Detect which cell encompasses the target text, then output its (x, y) center coordinate. 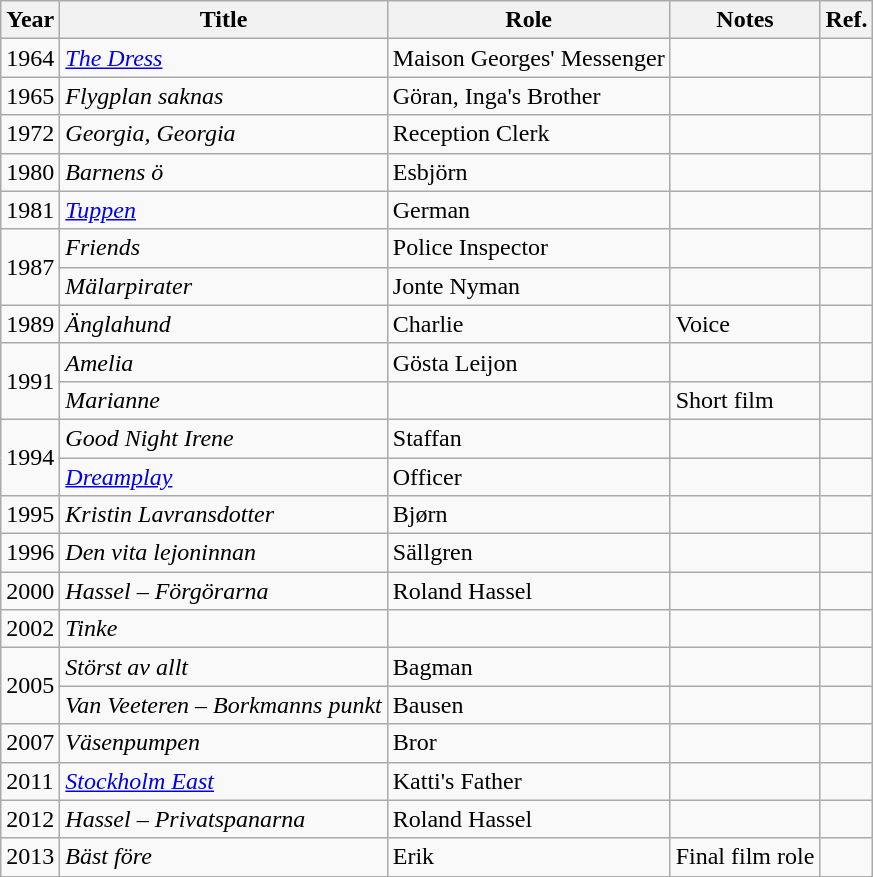
Stockholm East (224, 781)
Tinke (224, 629)
Reception Clerk (528, 134)
Hassel – Förgörarna (224, 591)
Marianne (224, 400)
Ref. (846, 20)
Gösta Leijon (528, 362)
Van Veeteren – Borkmanns punkt (224, 705)
Title (224, 20)
1991 (30, 381)
2002 (30, 629)
1980 (30, 172)
1994 (30, 457)
Notes (745, 20)
Flygplan saknas (224, 96)
Maison Georges' Messenger (528, 58)
Bausen (528, 705)
Friends (224, 248)
Georgia, Georgia (224, 134)
Bäst före (224, 857)
Year (30, 20)
Short film (745, 400)
Officer (528, 477)
Charlie (528, 324)
Bjørn (528, 515)
Sällgren (528, 553)
1995 (30, 515)
Tuppen (224, 210)
2011 (30, 781)
1989 (30, 324)
Den vita lejoninnan (224, 553)
2007 (30, 743)
Amelia (224, 362)
1981 (30, 210)
1987 (30, 267)
Mälarpirater (224, 286)
Bagman (528, 667)
1996 (30, 553)
Göran, Inga's Brother (528, 96)
Esbjörn (528, 172)
Katti's Father (528, 781)
Änglahund (224, 324)
1964 (30, 58)
Väsenpumpen (224, 743)
Police Inspector (528, 248)
Erik (528, 857)
Störst av allt (224, 667)
The Dress (224, 58)
Final film role (745, 857)
Hassel – Privatspanarna (224, 819)
Jonte Nyman (528, 286)
1965 (30, 96)
Barnens ö (224, 172)
German (528, 210)
Voice (745, 324)
2012 (30, 819)
2013 (30, 857)
Good Night Irene (224, 438)
1972 (30, 134)
Dreamplay (224, 477)
Bror (528, 743)
Role (528, 20)
2005 (30, 686)
Staffan (528, 438)
2000 (30, 591)
Kristin Lavransdotter (224, 515)
